Return [X, Y] of the center of cell containing provided text 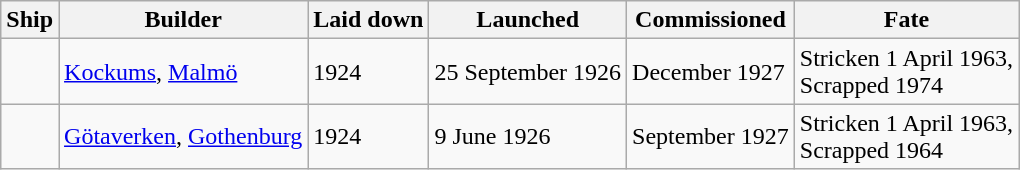
Builder [184, 20]
Fate [906, 20]
December 1927 [711, 72]
September 1927 [711, 136]
Launched [528, 20]
Commissioned [711, 20]
9 June 1926 [528, 136]
Stricken 1 April 1963,Scrapped 1964 [906, 136]
Götaverken, Gothenburg [184, 136]
Ship [30, 20]
Stricken 1 April 1963,Scrapped 1974 [906, 72]
Laid down [368, 20]
Kockums, Malmö [184, 72]
25 September 1926 [528, 72]
